Scan for the cell matching the given text and deliver its (X, Y) coordinate at center. 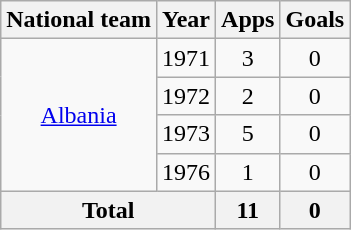
1971 (186, 58)
Apps (248, 20)
2 (248, 96)
1976 (186, 172)
1972 (186, 96)
National team (79, 20)
5 (248, 134)
11 (248, 210)
1973 (186, 134)
3 (248, 58)
Year (186, 20)
1 (248, 172)
Total (108, 210)
Albania (79, 115)
Goals (315, 20)
